Return the (X, Y) coordinate for the center point of the cell that contains the specified text.  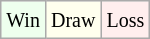
Loss (126, 20)
Win (24, 20)
Draw (72, 20)
